From the cell containing the given text, extract its center point as [x, y] coordinate. 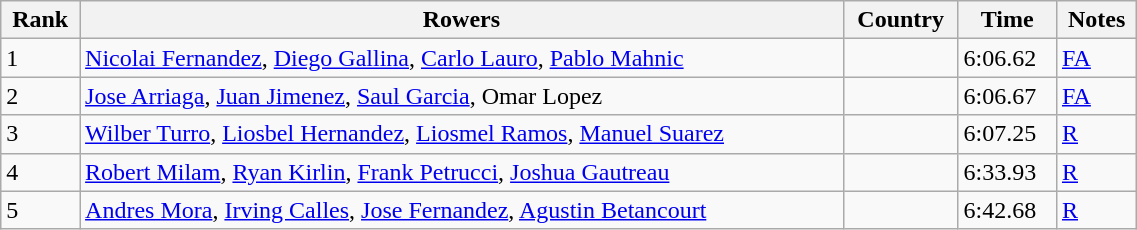
3 [40, 134]
4 [40, 172]
Jose Arriaga, Juan Jimenez, Saul Garcia, Omar Lopez [462, 96]
5 [40, 210]
6:06.62 [1007, 58]
Nicolai Fernandez, Diego Gallina, Carlo Lauro, Pablo Mahnic [462, 58]
6:33.93 [1007, 172]
Notes [1096, 20]
6:42.68 [1007, 210]
Rank [40, 20]
2 [40, 96]
6:07.25 [1007, 134]
Andres Mora, Irving Calles, Jose Fernandez, Agustin Betancourt [462, 210]
Wilber Turro, Liosbel Hernandez, Liosmel Ramos, Manuel Suarez [462, 134]
Time [1007, 20]
Rowers [462, 20]
6:06.67 [1007, 96]
Country [900, 20]
1 [40, 58]
Robert Milam, Ryan Kirlin, Frank Petrucci, Joshua Gautreau [462, 172]
